Capture the cell that displays the provided text and extract its [x, y] central coordinate. 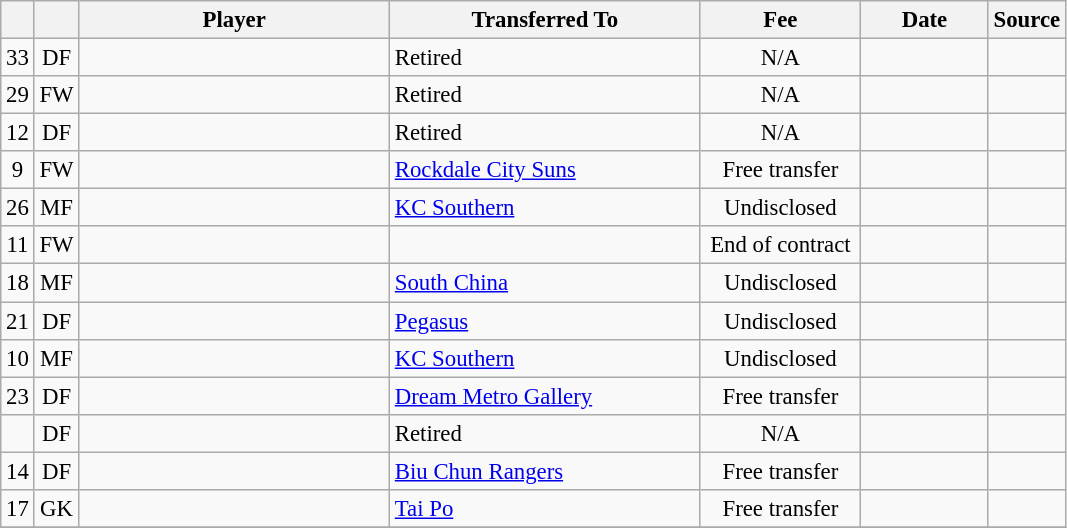
21 [18, 321]
Player [234, 20]
29 [18, 95]
Dream Metro Gallery [544, 396]
26 [18, 208]
11 [18, 245]
17 [18, 509]
18 [18, 283]
23 [18, 396]
Pegasus [544, 321]
Rockdale City Suns [544, 170]
Date [925, 20]
GK [56, 509]
33 [18, 58]
Transferred To [544, 20]
Source [1026, 20]
Biu Chun Rangers [544, 471]
9 [18, 170]
10 [18, 358]
12 [18, 133]
South China [544, 283]
14 [18, 471]
End of contract [780, 245]
Tai Po [544, 509]
Fee [780, 20]
